Determine the (x, y) coordinate at the center of the cell enclosing the given text.  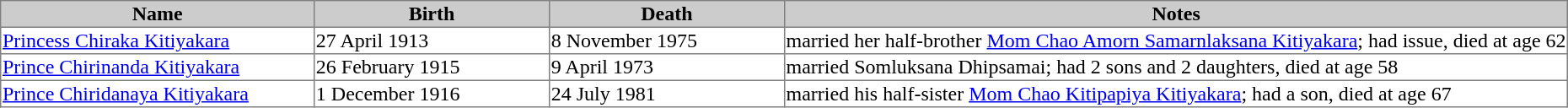
26 February 1915 (432, 67)
27 April 1913 (432, 40)
8 November 1975 (666, 40)
24 July 1981 (666, 94)
Prince Chiridanaya Kitiyakara (158, 94)
Prince Chirinanda Kitiyakara (158, 67)
Princess Chiraka Kitiyakara (158, 40)
Name (158, 14)
married Somluksana Dhipsamai; had 2 sons and 2 daughters, died at age 58 (1176, 67)
married her half-brother Mom Chao Amorn Samarnlaksana Kitiyakara; had issue, died at age 62 (1176, 40)
Death (666, 14)
9 April 1973 (666, 67)
1 December 1916 (432, 94)
married his half-sister Mom Chao Kitipapiya Kitiyakara; had a son, died at age 67 (1176, 94)
Notes (1176, 14)
Birth (432, 14)
